Output the [X, Y] coordinate of the center of the cell containing the given text.  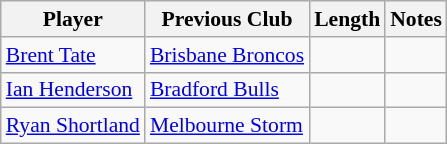
Brisbane Broncos [227, 55]
Length [347, 19]
Bradford Bulls [227, 90]
Ian Henderson [73, 90]
Player [73, 19]
Previous Club [227, 19]
Ryan Shortland [73, 126]
Notes [416, 19]
Brent Tate [73, 55]
Melbourne Storm [227, 126]
